Capture the cell that displays the provided text and extract its [x, y] central coordinate. 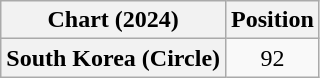
92 [273, 58]
Chart (2024) [114, 20]
South Korea (Circle) [114, 58]
Position [273, 20]
